From the cell containing the given text, extract its center point as [x, y] coordinate. 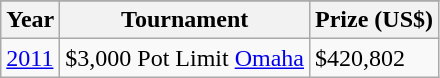
2011 [30, 58]
$420,802 [374, 58]
$3,000 Pot Limit Omaha [185, 58]
Year [30, 20]
Tournament [185, 20]
Prize (US$) [374, 20]
